Determine the [x, y] coordinate at the center of the cell enclosing the given text.  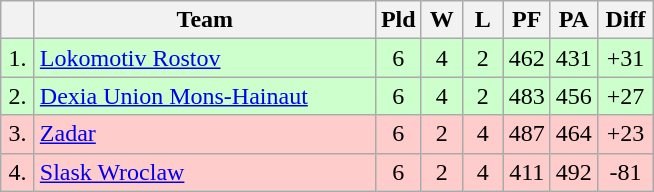
464 [574, 134]
Lokomotiv Rostov [204, 58]
-81 [625, 172]
Diff [625, 20]
Team [204, 20]
483 [526, 96]
456 [574, 96]
Dexia Union Mons-Hainaut [204, 96]
Zadar [204, 134]
462 [526, 58]
487 [526, 134]
+23 [625, 134]
L [482, 20]
+31 [625, 58]
3. [18, 134]
+27 [625, 96]
Slask Wroclaw [204, 172]
431 [574, 58]
1. [18, 58]
Pld [398, 20]
PF [526, 20]
411 [526, 172]
4. [18, 172]
PA [574, 20]
W [442, 20]
2. [18, 96]
492 [574, 172]
